Pinpoint the cell where the given text exists, returning its [X, Y] midpoint coordinate. 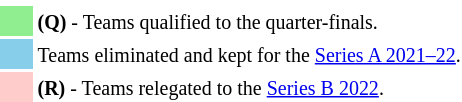
(R) - Teams relegated to the Series B 2022. [249, 87]
Teams eliminated and kept for the Series A 2021–22. [249, 54]
(Q) - Teams qualified to the quarter-finals. [249, 21]
